Return the [X, Y] coordinate for the center point of the cell that contains the specified text.  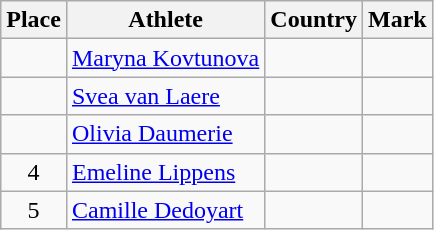
Place [34, 20]
Country [314, 20]
Camille Dedoyart [165, 210]
Olivia Daumerie [165, 134]
Mark [398, 20]
Emeline Lippens [165, 172]
4 [34, 172]
Athlete [165, 20]
Maryna Kovtunova [165, 58]
Svea van Laere [165, 96]
5 [34, 210]
